For the text-containing cell, return its midpoint in (x, y) coordinate format. 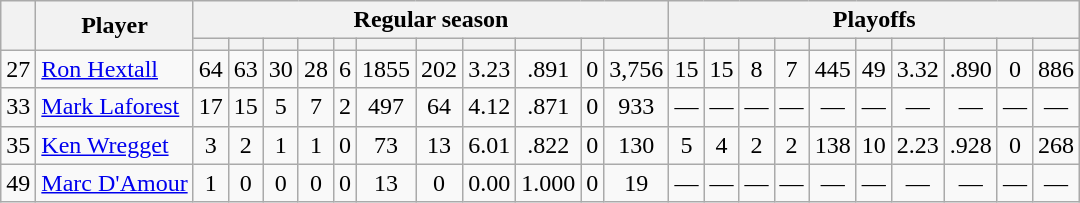
Playoffs (874, 20)
1855 (386, 69)
Ken Wregget (114, 145)
63 (246, 69)
0.00 (490, 183)
28 (316, 69)
35 (18, 145)
933 (636, 107)
10 (874, 145)
.891 (548, 69)
3,756 (636, 69)
.890 (970, 69)
445 (832, 69)
4.12 (490, 107)
33 (18, 107)
6 (344, 69)
8 (756, 69)
17 (210, 107)
497 (386, 107)
.871 (548, 107)
202 (440, 69)
19 (636, 183)
2.23 (918, 145)
3.32 (918, 69)
73 (386, 145)
Ron Hextall (114, 69)
886 (1056, 69)
1.000 (548, 183)
268 (1056, 145)
27 (18, 69)
Player (114, 26)
.928 (970, 145)
Regular season (431, 20)
138 (832, 145)
4 (722, 145)
3.23 (490, 69)
.822 (548, 145)
6.01 (490, 145)
Marc D'Amour (114, 183)
3 (210, 145)
30 (280, 69)
130 (636, 145)
Mark Laforest (114, 107)
